From the cell containing the given text, extract its center point as [x, y] coordinate. 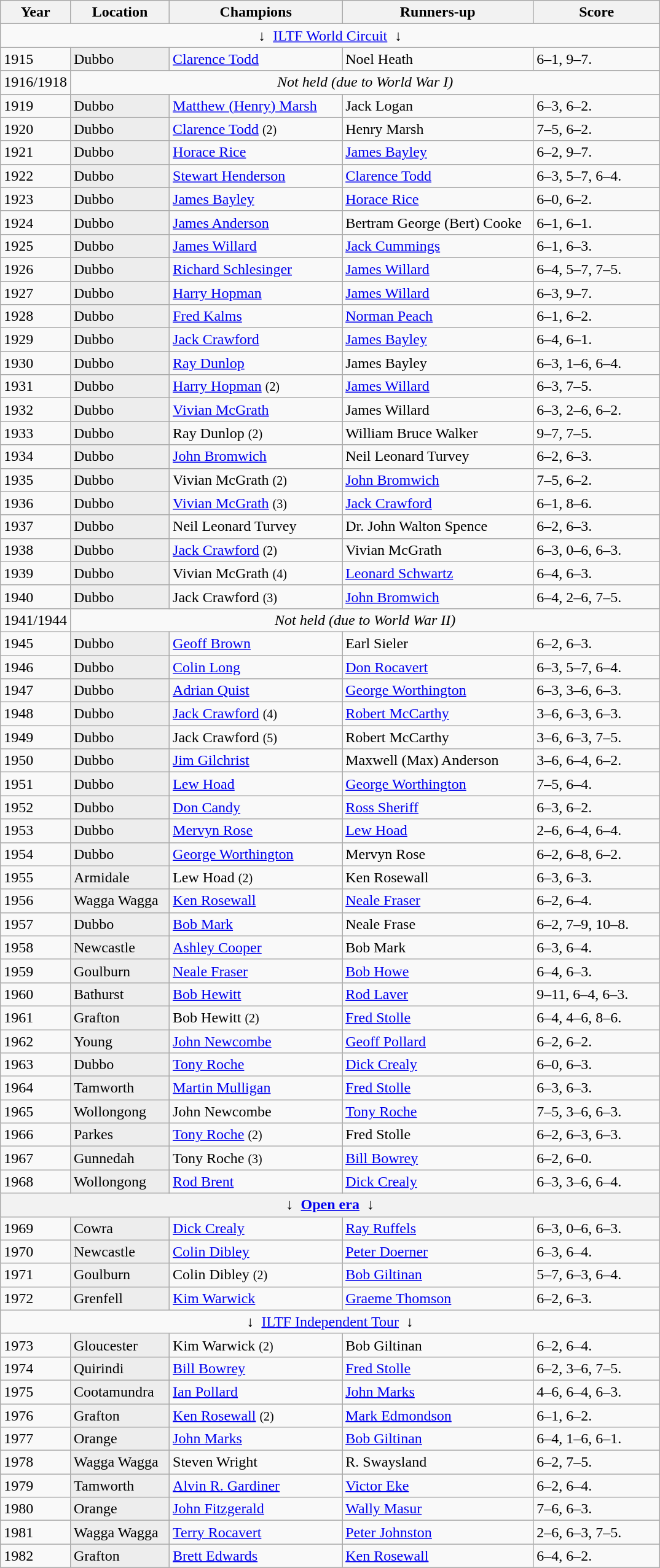
Peter Johnston [438, 1532]
Ian Pollard [256, 1392]
1974 [36, 1368]
6–2, 6–8, 6–2. [597, 854]
1928 [36, 316]
↓ ILTF Independent Tour ↓ [331, 1322]
1951 [36, 784]
Martin Mulligan [256, 1088]
1929 [36, 340]
3–6, 6–3, 7–5. [597, 737]
Noel Heath [438, 59]
1976 [36, 1415]
6–1, 9–7. [597, 59]
4–6, 6–4, 6–3. [597, 1392]
6–4, 6–1. [597, 340]
Vivian McGrath (3) [256, 503]
1982 [36, 1556]
Clarence Todd (2) [256, 129]
James Anderson [256, 222]
Ray Dunlop (2) [256, 433]
1933 [36, 433]
Dr. John Walton Spence [438, 527]
↓ ILTF World Circuit ↓ [331, 36]
1926 [36, 269]
1973 [36, 1345]
Adrian Quist [256, 691]
Kim Warwick (2) [256, 1345]
6–4, 6–2. [597, 1556]
Terry Rocavert [256, 1532]
Jack Logan [438, 106]
Ray Ruffels [438, 1228]
Jack Crawford (2) [256, 550]
Jack Crawford (5) [256, 737]
1939 [36, 573]
1945 [36, 643]
Jim Gilchrist [256, 761]
Rod Laver [438, 994]
Fred Kalms [256, 316]
6–3, 1–6, 6–4. [597, 363]
1961 [36, 1017]
1956 [36, 901]
2–6, 6–4, 6–4. [597, 831]
Cowra [119, 1228]
1941/1944 [36, 620]
Quirindi [119, 1368]
Bob Howe [438, 971]
1957 [36, 924]
1969 [36, 1228]
1960 [36, 994]
Don Rocavert [438, 667]
Bathurst [119, 994]
Gunnedah [119, 1158]
Matthew (Henry) Marsh [256, 106]
1963 [36, 1065]
Tony Roche (2) [256, 1135]
6–1, 8–6. [597, 503]
R. Swaysland [438, 1462]
1921 [36, 152]
1954 [36, 854]
Not held (due to World War I) [365, 82]
9–11, 6–4, 6–3. [597, 994]
1978 [36, 1462]
Year [36, 12]
1919 [36, 106]
Grenfell [119, 1298]
1948 [36, 714]
Victor Eke [438, 1486]
Colin Dibley [256, 1252]
Harry Hopman [256, 293]
1916/1918 [36, 82]
1937 [36, 527]
Colin Dibley (2) [256, 1275]
Location [119, 12]
Gloucester [119, 1345]
1938 [36, 550]
Neale Frase [438, 924]
Wally Masur [438, 1509]
Richard Schlesinger [256, 269]
1977 [36, 1439]
Henry Marsh [438, 129]
1959 [36, 971]
Steven Wright [256, 1462]
Alvin R. Gardiner [256, 1486]
1981 [36, 1532]
Norman Peach [438, 316]
Bob Hewitt [256, 994]
6–3, 7–5. [597, 386]
1953 [36, 831]
3–6, 6–3, 6–3. [597, 714]
Bob Hewitt (2) [256, 1017]
1975 [36, 1392]
Ray Dunlop [256, 363]
Brett Edwards [256, 1556]
7–5, 3–6, 6–3. [597, 1111]
1946 [36, 667]
6–0, 6–2. [597, 199]
1925 [36, 246]
Lew Hoad (2) [256, 877]
1980 [36, 1509]
6–3, 9–7. [597, 293]
6–4, 1–6, 6–1. [597, 1439]
6–2, 7–5. [597, 1462]
7–5, 6–4. [597, 784]
Stewart Henderson [256, 176]
Champions [256, 12]
6–3, 3–6, 6–4. [597, 1182]
Not held (due to World War II) [365, 620]
6–1, 6–1. [597, 222]
1979 [36, 1486]
1952 [36, 807]
Earl Sieler [438, 643]
6–4, 5–7, 7–5. [597, 269]
1936 [36, 503]
1920 [36, 129]
Ross Sheriff [438, 807]
1950 [36, 761]
6–4, 4–6, 8–6. [597, 1017]
1931 [36, 386]
2–6, 6–3, 7–5. [597, 1532]
Armidale [119, 877]
Don Candy [256, 807]
1964 [36, 1088]
1955 [36, 877]
1932 [36, 410]
7–6, 6–3. [597, 1509]
6–2, 9–7. [597, 152]
Ken Rosewall (2) [256, 1415]
9–7, 7–5. [597, 433]
Harry Hopman (2) [256, 386]
6–4, 2–6, 7–5. [597, 597]
Leonard Schwartz [438, 573]
1934 [36, 457]
William Bruce Walker [438, 433]
Ashley Cooper [256, 947]
Mark Edmondson [438, 1415]
1940 [36, 597]
5–7, 6–3, 6–4. [597, 1275]
Parkes [119, 1135]
1962 [36, 1041]
3–6, 6–4, 6–2. [597, 761]
1965 [36, 1111]
1970 [36, 1252]
1923 [36, 199]
Young [119, 1041]
6–2, 6–2. [597, 1041]
1972 [36, 1298]
Bertram George (Bert) Cooke [438, 222]
1922 [36, 176]
Tony Roche (3) [256, 1158]
1971 [36, 1275]
6–2, 7–9, 10–8. [597, 924]
1958 [36, 947]
Jack Cummings [438, 246]
Peter Doerner [438, 1252]
1930 [36, 363]
6–2, 3–6, 7–5. [597, 1368]
Geoff Brown [256, 643]
Kim Warwick [256, 1298]
Jack Crawford (4) [256, 714]
1949 [36, 737]
6–3, 2–6, 6–2. [597, 410]
6–0, 6–3. [597, 1065]
1968 [36, 1182]
Rod Brent [256, 1182]
1935 [36, 480]
6–2, 6–3, 6–3. [597, 1135]
1947 [36, 691]
1927 [36, 293]
Geoff Pollard [438, 1041]
Vivian McGrath (2) [256, 480]
Vivian McGrath (4) [256, 573]
6–3, 3–6, 6–3. [597, 691]
1924 [36, 222]
John Fitzgerald [256, 1509]
Graeme Thomson [438, 1298]
↓ Open era ↓ [331, 1205]
Colin Long [256, 667]
Runners-up [438, 12]
Score [597, 12]
6–2, 6–0. [597, 1158]
1915 [36, 59]
1966 [36, 1135]
Jack Crawford (3) [256, 597]
Maxwell (Max) Anderson [438, 761]
6–1, 6–3. [597, 246]
Cootamundra [119, 1392]
1967 [36, 1158]
